Detect which cell encompasses the target text, then output its [x, y] center coordinate. 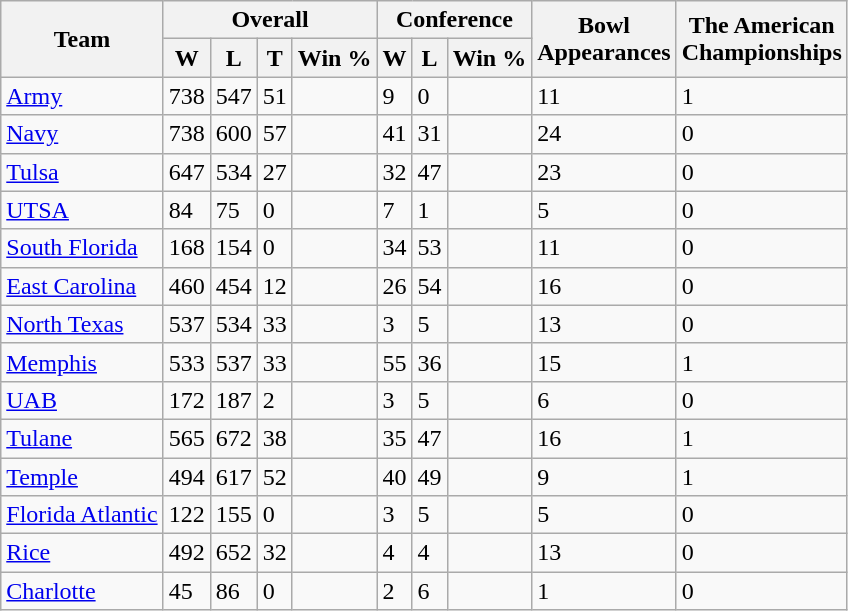
547 [234, 96]
34 [394, 248]
Florida Atlantic [82, 515]
54 [430, 286]
52 [274, 477]
26 [394, 286]
Tulane [82, 438]
494 [186, 477]
East Carolina [82, 286]
454 [234, 286]
UTSA [82, 210]
647 [186, 172]
The American Championships [762, 39]
Army [82, 96]
7 [394, 210]
Navy [82, 134]
652 [234, 553]
155 [234, 515]
84 [186, 210]
T [274, 58]
45 [186, 591]
672 [234, 438]
168 [186, 248]
86 [234, 591]
51 [274, 96]
North Texas [82, 324]
31 [430, 134]
154 [234, 248]
75 [234, 210]
57 [274, 134]
122 [186, 515]
Overall [270, 20]
187 [234, 400]
Memphis [82, 362]
UAB [82, 400]
Team [82, 39]
41 [394, 134]
Rice [82, 553]
Bowl Appearances [604, 39]
600 [234, 134]
533 [186, 362]
617 [234, 477]
12 [274, 286]
Temple [82, 477]
40 [394, 477]
492 [186, 553]
Conference [454, 20]
Tulsa [82, 172]
55 [394, 362]
38 [274, 438]
460 [186, 286]
35 [394, 438]
53 [430, 248]
49 [430, 477]
Charlotte [82, 591]
15 [604, 362]
South Florida [82, 248]
27 [274, 172]
24 [604, 134]
36 [430, 362]
172 [186, 400]
23 [604, 172]
565 [186, 438]
